Find where the given text appears and provide that cell's center as (X, Y) coordinate. 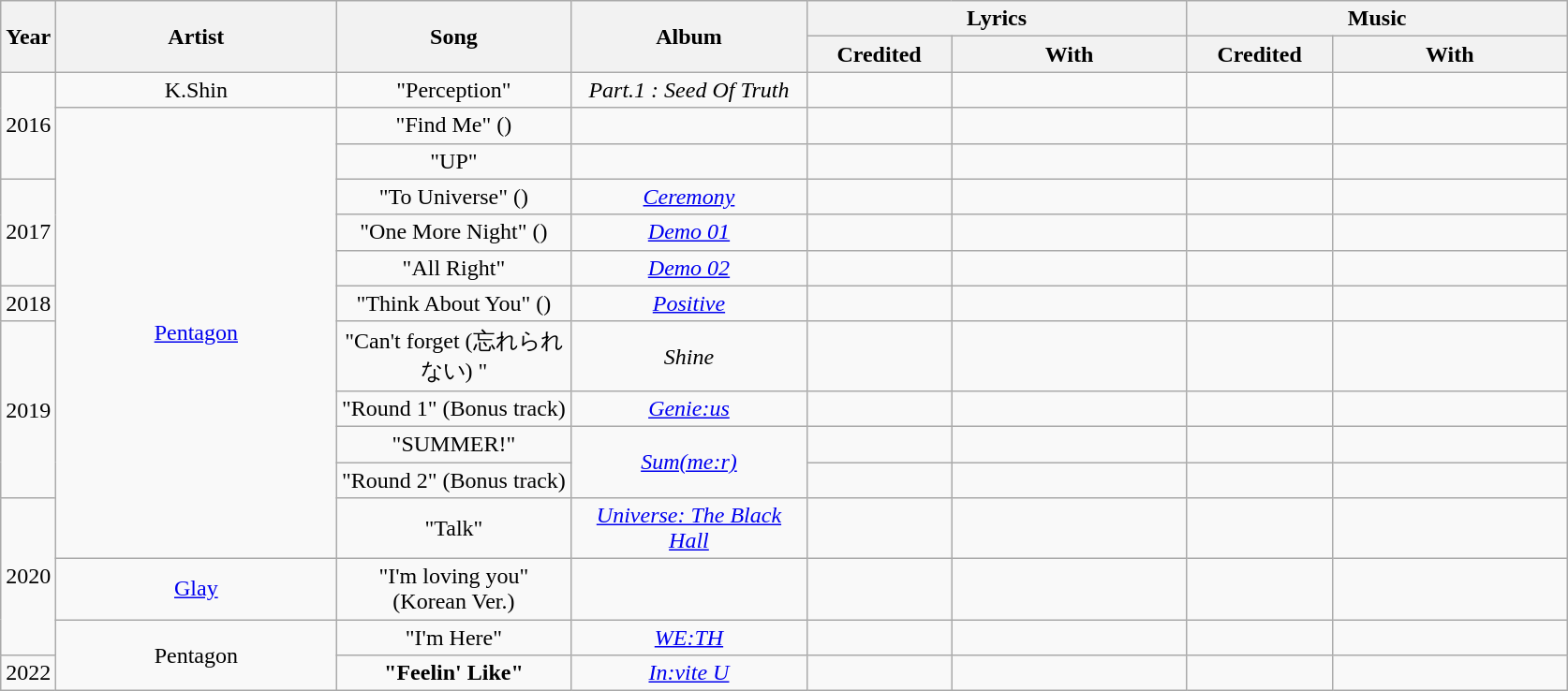
2016 (28, 125)
2018 (28, 303)
Lyrics (997, 19)
"All Right" (453, 268)
WE:TH (689, 638)
Demo 01 (689, 232)
"Perception" (453, 90)
"Can't forget (忘れられない) " (453, 356)
Universe: The Black Hall (689, 528)
2022 (28, 673)
Shine (689, 356)
"Think About You" () (453, 303)
2020 (28, 577)
"SUMMER!" (453, 444)
Glay (197, 590)
"Round 1" (Bonus track) (453, 408)
K.Shin (197, 90)
Demo 02 (689, 268)
Part.1 : Seed Of Truth (689, 90)
"I'm Here" (453, 638)
Song (453, 37)
Sum(me:r) (689, 462)
Genie:us (689, 408)
Music (1377, 19)
"I'm loving you" (Korean Ver.) (453, 590)
In:vite U (689, 673)
"Feelin' Like" (453, 673)
Year (28, 37)
Positive (689, 303)
Album (689, 37)
"Round 2" (Bonus track) (453, 480)
2019 (28, 409)
"UP" (453, 161)
"Find Me" () (453, 125)
"To Universe" () (453, 197)
Ceremony (689, 197)
"One More Night" () (453, 232)
2017 (28, 232)
Artist (197, 37)
"Talk" (453, 528)
